Locate the cell with the specified text and output its (x, y) center coordinate. 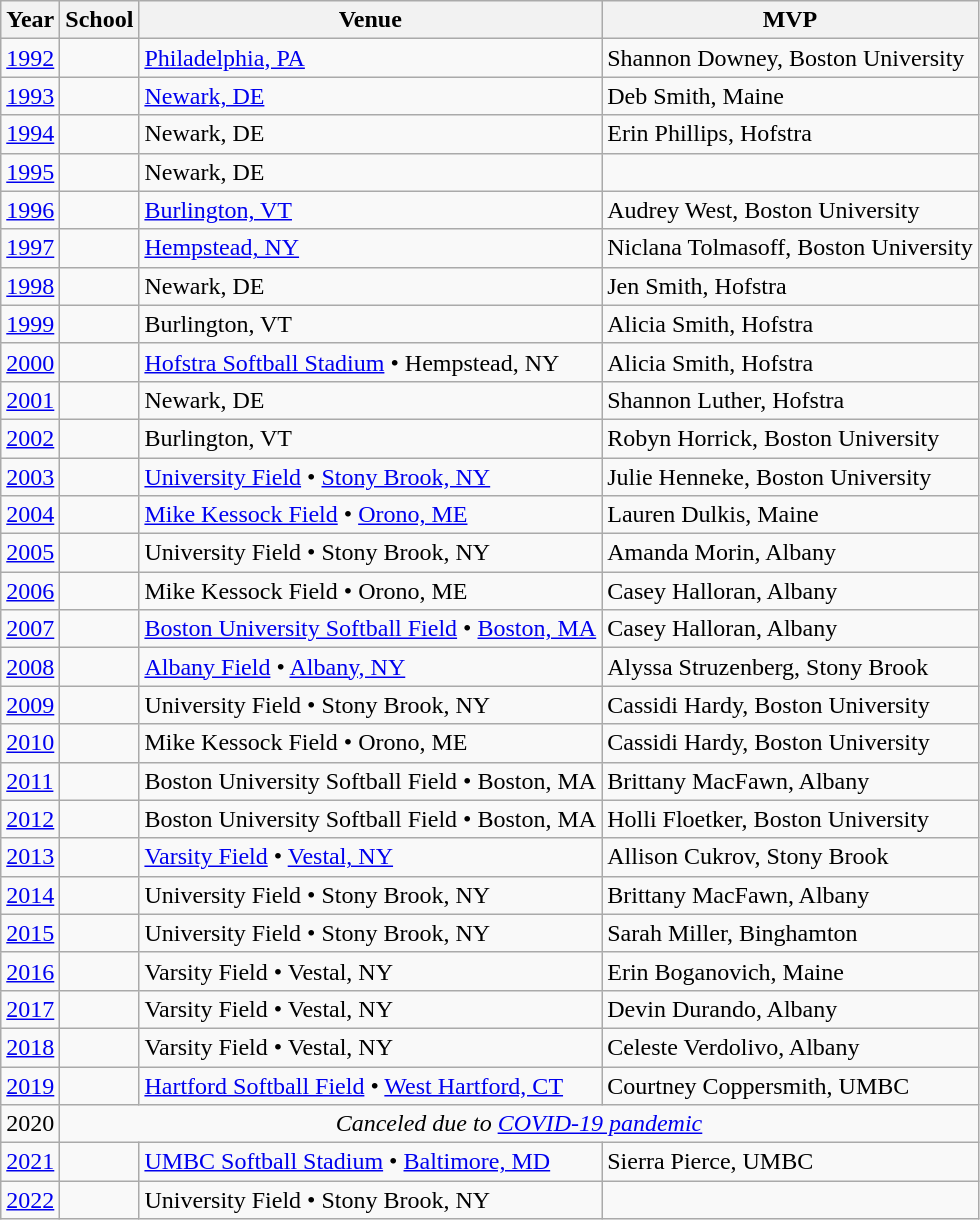
Hempstead, NY (370, 248)
2014 (30, 895)
2004 (30, 515)
2008 (30, 667)
Deb Smith, Maine (790, 96)
2006 (30, 591)
1998 (30, 286)
Canceled due to COVID-19 pandemic (519, 1124)
Devin Durando, Albany (790, 1009)
Celeste Verdolivo, Albany (790, 1047)
2002 (30, 438)
1999 (30, 324)
2009 (30, 705)
Sarah Miller, Binghamton (790, 933)
2007 (30, 629)
Jen Smith, Hofstra (790, 286)
1992 (30, 58)
Shannon Luther, Hofstra (790, 400)
Erin Phillips, Hofstra (790, 134)
Lauren Dulkis, Maine (790, 515)
1994 (30, 134)
Amanda Morin, Albany (790, 553)
Erin Boganovich, Maine (790, 971)
2010 (30, 743)
2000 (30, 362)
2021 (30, 1162)
2016 (30, 971)
Hartford Softball Field • West Hartford, CT (370, 1085)
2005 (30, 553)
2013 (30, 857)
School (100, 20)
2022 (30, 1200)
1995 (30, 172)
Albany Field • Albany, NY (370, 667)
2011 (30, 781)
Niclana Tolmasoff, Boston University (790, 248)
Julie Henneke, Boston University (790, 477)
Venue (370, 20)
1996 (30, 210)
Philadelphia, PA (370, 58)
Sierra Pierce, UMBC (790, 1162)
UMBC Softball Stadium • Baltimore, MD (370, 1162)
Holli Floetker, Boston University (790, 819)
Hofstra Softball Stadium • Hempstead, NY (370, 362)
Robyn Horrick, Boston University (790, 438)
2012 (30, 819)
2020 (30, 1124)
1997 (30, 248)
2018 (30, 1047)
2015 (30, 933)
MVP (790, 20)
Audrey West, Boston University (790, 210)
Allison Cukrov, Stony Brook (790, 857)
Year (30, 20)
2001 (30, 400)
2003 (30, 477)
Alyssa Struzenberg, Stony Brook (790, 667)
1993 (30, 96)
2017 (30, 1009)
Shannon Downey, Boston University (790, 58)
2019 (30, 1085)
Courtney Coppersmith, UMBC (790, 1085)
